Identify which cell holds the provided text, then report its [x, y] central coordinate. 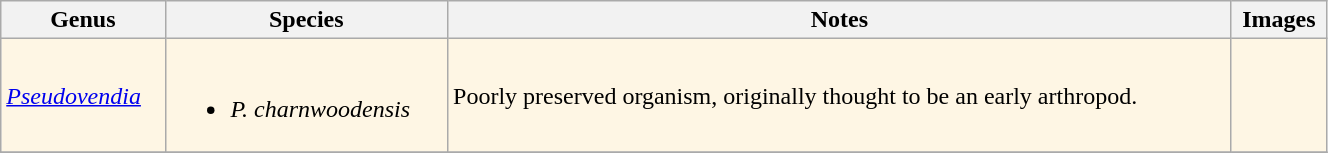
Images [1278, 20]
P. charnwoodensis [306, 96]
Genus [83, 20]
Notes [840, 20]
Species [306, 20]
Poorly preserved organism, originally thought to be an early arthropod. [840, 96]
Pseudovendia [83, 96]
